Scan for the cell matching the given text and deliver its [x, y] coordinate at center. 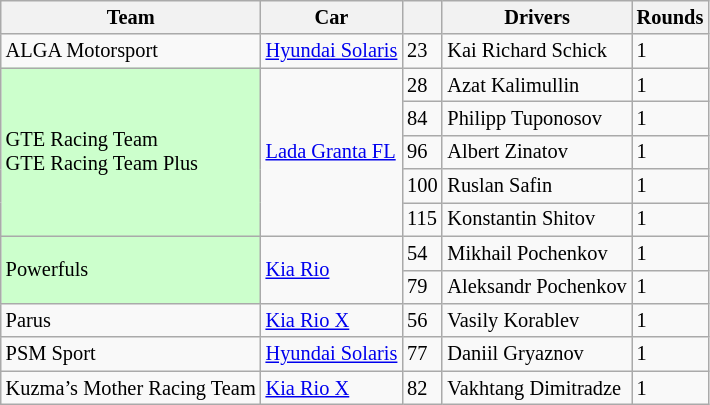
Kuzma’s Mother Racing Team [131, 388]
PSM Sport [131, 354]
Vakhtang Dimitradze [536, 388]
Ruslan Safin [536, 186]
Philipp Tuponosov [536, 118]
Daniil Gryaznov [536, 354]
Aleksandr Pochenkov [536, 287]
100 [422, 186]
Vasily Korablev [536, 320]
84 [422, 118]
77 [422, 354]
56 [422, 320]
Mikhail Pochenkov [536, 253]
Team [131, 17]
79 [422, 287]
Parus [131, 320]
Powerfuls [131, 270]
82 [422, 388]
Konstantin Shitov [536, 219]
23 [422, 51]
GTE Racing Team GTE Racing Team Plus [131, 152]
Drivers [536, 17]
28 [422, 85]
54 [422, 253]
Albert Zinatov [536, 152]
Lada Granta FL [332, 152]
Azat Kalimullin [536, 85]
ALGA Motorsport [131, 51]
Car [332, 17]
96 [422, 152]
Rounds [670, 17]
115 [422, 219]
Kia Rio [332, 270]
Kai Richard Schick [536, 51]
